From the cell containing the given text, extract its center point as [x, y] coordinate. 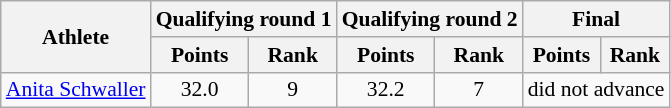
9 [293, 90]
Qualifying round 1 [244, 19]
7 [479, 90]
Athlete [76, 36]
did not advance [596, 90]
Qualifying round 2 [430, 19]
Anita Schwaller [76, 90]
32.2 [386, 90]
Final [596, 19]
32.0 [200, 90]
